Find where the given text appears and provide that cell's center as [x, y] coordinate. 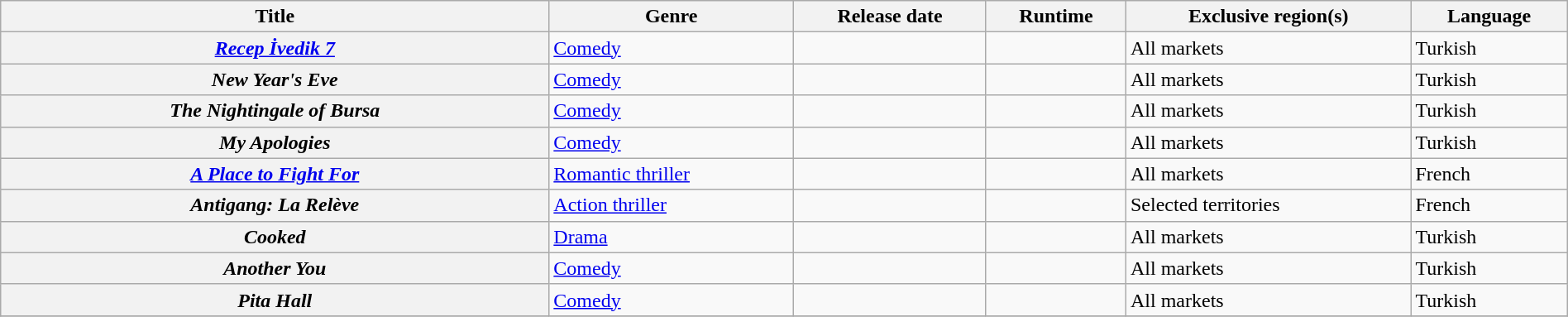
The Nightingale of Bursa [275, 111]
Pita Hall [275, 300]
Selected territories [1268, 205]
Title [275, 17]
Antigang: La Relève [275, 205]
Drama [672, 237]
Genre [672, 17]
Romantic thriller [672, 174]
Release date [890, 17]
New Year's Eve [275, 79]
My Apologies [275, 142]
Runtime [1055, 17]
Exclusive region(s) [1268, 17]
Cooked [275, 237]
Language [1489, 17]
Recep İvedik 7 [275, 48]
Another You [275, 268]
Action thriller [672, 205]
A Place to Fight For [275, 174]
